Search for the cell housing the specified text and yield its [x, y] center coordinate. 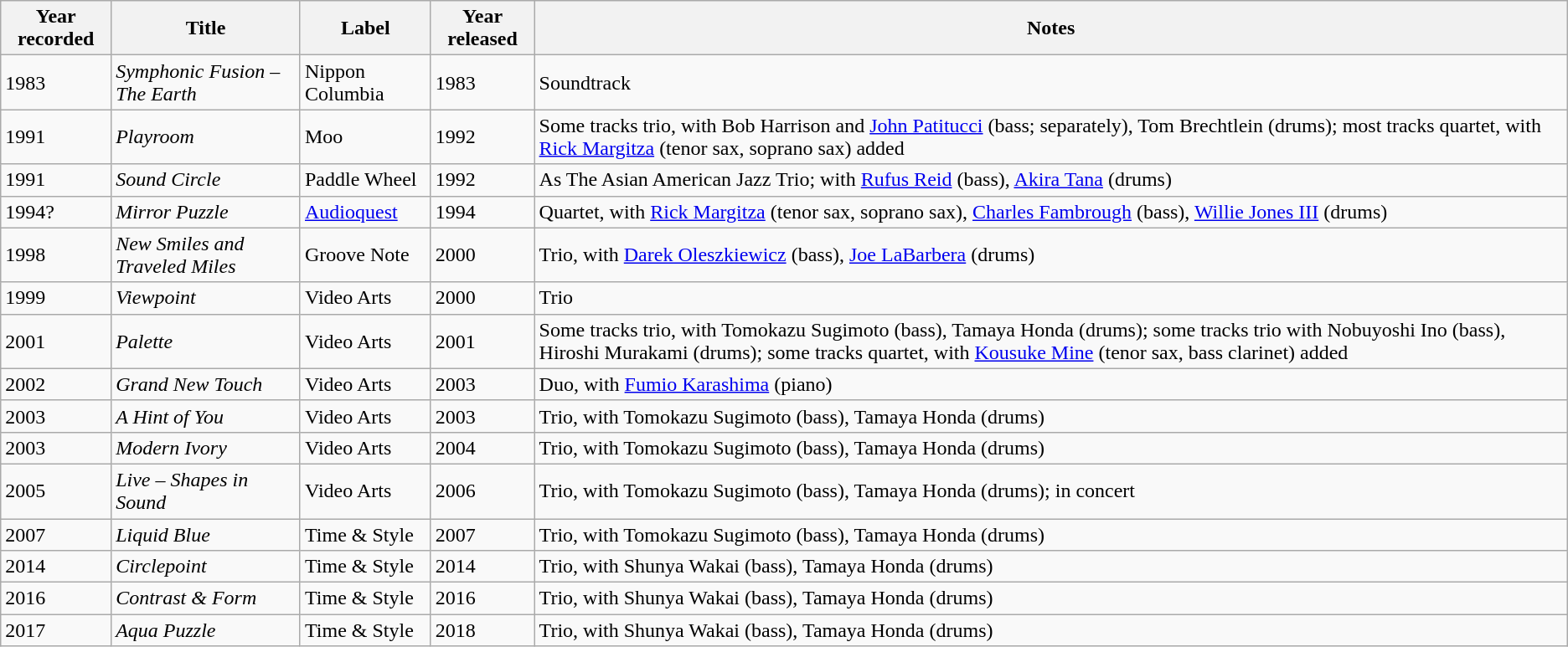
2006 [482, 490]
2018 [482, 630]
Symphonic Fusion – The Earth [206, 82]
Contrast & Form [206, 598]
Nippon Columbia [365, 82]
Sound Circle [206, 180]
Title [206, 28]
Year released [482, 28]
Circlepoint [206, 567]
2002 [56, 384]
Quartet, with Rick Margitza (tenor sax, soprano sax), Charles Fambrough (bass), Willie Jones III (drums) [1050, 212]
Palette [206, 341]
1998 [56, 254]
Playroom [206, 137]
As The Asian American Jazz Trio; with Rufus Reid (bass), Akira Tana (drums) [1050, 180]
Year recorded [56, 28]
Modern Ivory [206, 448]
Paddle Wheel [365, 180]
Liquid Blue [206, 535]
Label [365, 28]
A Hint of You [206, 416]
Aqua Puzzle [206, 630]
2017 [56, 630]
Notes [1050, 28]
Soundtrack [1050, 82]
Grand New Touch [206, 384]
Trio, with Tomokazu Sugimoto (bass), Tamaya Honda (drums); in concert [1050, 490]
New Smiles and Traveled Miles [206, 254]
Groove Note [365, 254]
1994? [56, 212]
Trio, with Darek Oleszkiewicz (bass), Joe LaBarbera (drums) [1050, 254]
Trio [1050, 298]
2004 [482, 448]
Live – Shapes in Sound [206, 490]
2005 [56, 490]
1999 [56, 298]
1994 [482, 212]
Moo [365, 137]
Viewpoint [206, 298]
Mirror Puzzle [206, 212]
Audioquest [365, 212]
Duo, with Fumio Karashima (piano) [1050, 384]
